From the cell containing the given text, extract its center point as [x, y] coordinate. 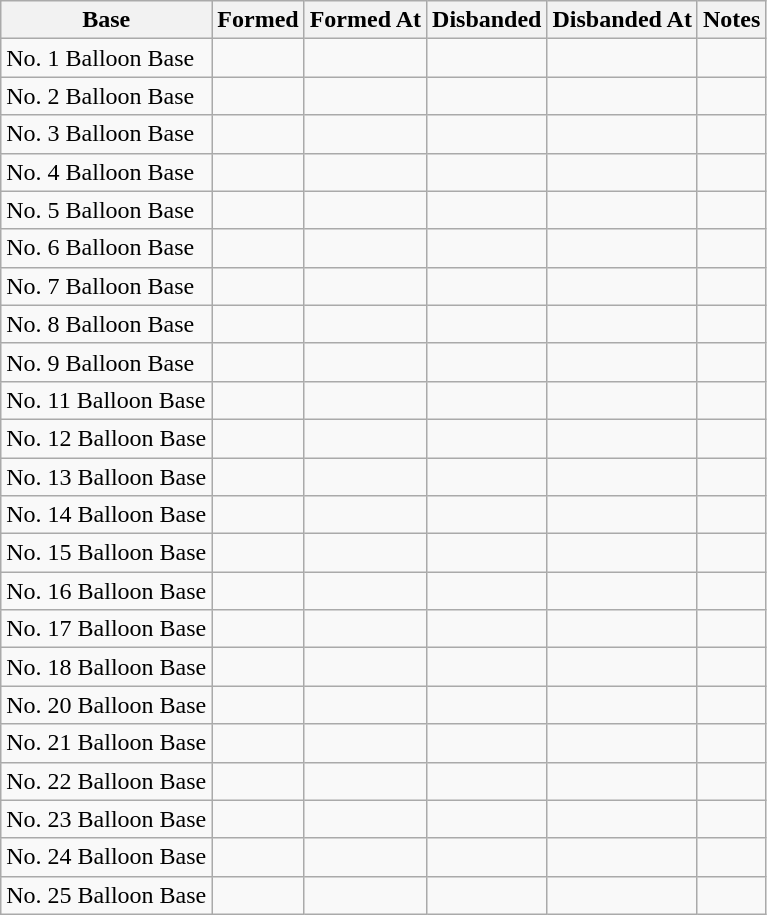
Disbanded [487, 20]
No. 15 Balloon Base [106, 553]
Disbanded At [622, 20]
Base [106, 20]
No. 5 Balloon Base [106, 210]
Formed At [365, 20]
No. 3 Balloon Base [106, 134]
No. 4 Balloon Base [106, 172]
No. 2 Balloon Base [106, 96]
Formed [258, 20]
No. 20 Balloon Base [106, 705]
No. 9 Balloon Base [106, 362]
No. 24 Balloon Base [106, 857]
No. 12 Balloon Base [106, 438]
No. 6 Balloon Base [106, 248]
No. 21 Balloon Base [106, 743]
No. 1 Balloon Base [106, 58]
No. 8 Balloon Base [106, 324]
No. 16 Balloon Base [106, 591]
No. 17 Balloon Base [106, 629]
No. 18 Balloon Base [106, 667]
No. 13 Balloon Base [106, 477]
Notes [731, 20]
No. 11 Balloon Base [106, 400]
No. 7 Balloon Base [106, 286]
No. 23 Balloon Base [106, 819]
No. 25 Balloon Base [106, 895]
No. 22 Balloon Base [106, 781]
No. 14 Balloon Base [106, 515]
